Determine the (X, Y) coordinate at the center of the cell enclosing the given text.  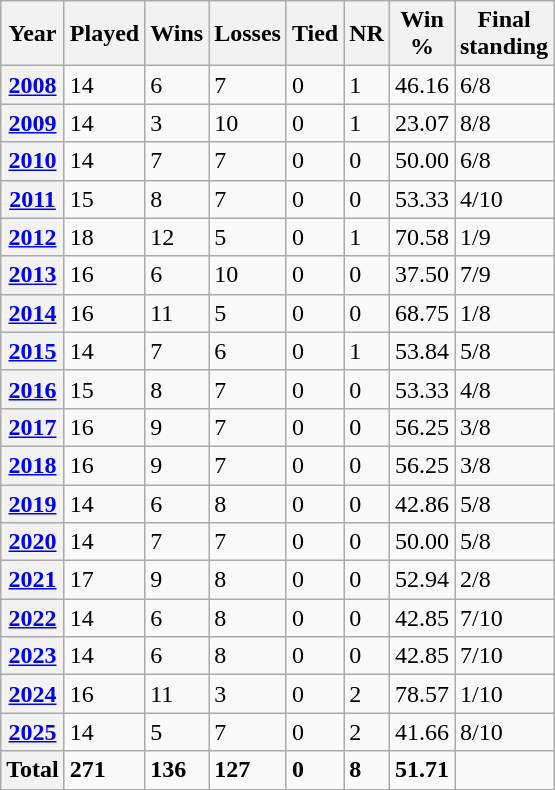
37.50 (422, 275)
Year (33, 34)
2018 (33, 465)
136 (177, 770)
1/9 (504, 237)
17 (104, 580)
46.16 (422, 85)
2023 (33, 656)
Win % (422, 34)
7/9 (504, 275)
41.66 (422, 732)
Final standing (504, 34)
4/8 (504, 389)
2019 (33, 503)
2016 (33, 389)
23.07 (422, 123)
2010 (33, 161)
1/10 (504, 694)
127 (248, 770)
Losses (248, 34)
51.71 (422, 770)
Played (104, 34)
2009 (33, 123)
12 (177, 237)
2/8 (504, 580)
2020 (33, 542)
2024 (33, 694)
2025 (33, 732)
70.58 (422, 237)
2013 (33, 275)
8/10 (504, 732)
2015 (33, 351)
2011 (33, 199)
Total (33, 770)
78.57 (422, 694)
271 (104, 770)
2008 (33, 85)
42.86 (422, 503)
Wins (177, 34)
1/8 (504, 313)
2014 (33, 313)
NR (367, 34)
8/8 (504, 123)
18 (104, 237)
2017 (33, 427)
2021 (33, 580)
4/10 (504, 199)
53.84 (422, 351)
2012 (33, 237)
68.75 (422, 313)
52.94 (422, 580)
2022 (33, 618)
Tied (314, 34)
